Scan for the cell matching the given text and deliver its (x, y) coordinate at center. 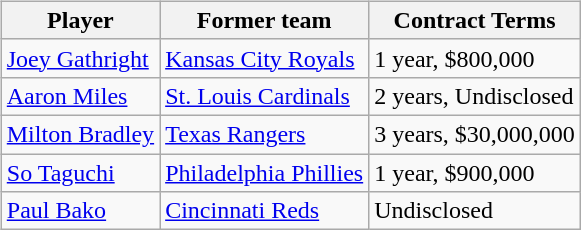
St. Louis Cardinals (264, 96)
2 years, Undisclosed (475, 96)
1 year, $800,000 (475, 58)
3 years, $30,000,000 (475, 134)
Texas Rangers (264, 134)
Cincinnati Reds (264, 211)
1 year, $900,000 (475, 173)
Aaron Miles (80, 96)
Undisclosed (475, 211)
Former team (264, 20)
Joey Gathright (80, 58)
Philadelphia Phillies (264, 173)
Contract Terms (475, 20)
So Taguchi (80, 173)
Milton Bradley (80, 134)
Player (80, 20)
Kansas City Royals (264, 58)
Paul Bako (80, 211)
